Locate the cell with the specified text and output its (X, Y) center coordinate. 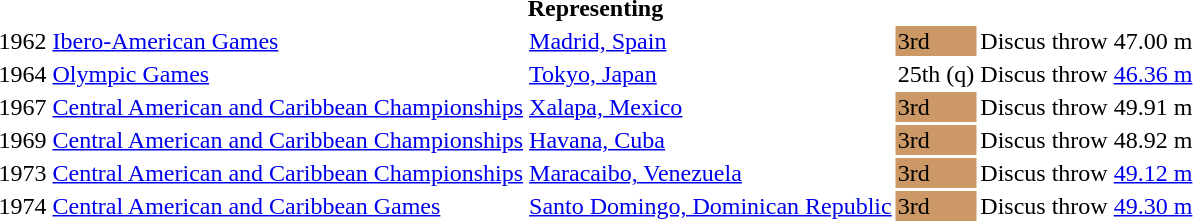
Ibero-American Games (288, 41)
Madrid, Spain (711, 41)
Xalapa, Mexico (711, 107)
Maracaibo, Venezuela (711, 173)
Central American and Caribbean Games (288, 206)
Tokyo, Japan (711, 74)
Olympic Games (288, 74)
Havana, Cuba (711, 140)
25th (q) (936, 74)
Santo Domingo, Dominican Republic (711, 206)
